Find where the given text appears and provide that cell's center as [X, Y] coordinate. 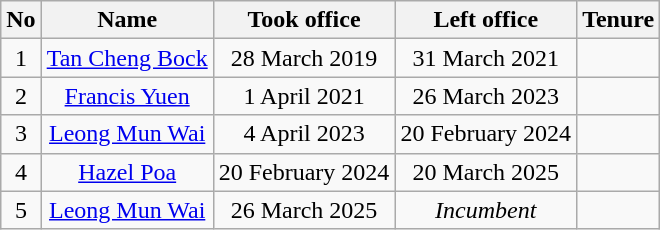
Tan Cheng Bock [127, 58]
31 March 2021 [486, 58]
20 March 2025 [486, 172]
Name [127, 20]
Francis Yuen [127, 96]
1 April 2021 [304, 96]
Incumbent [486, 210]
26 March 2025 [304, 210]
Tenure [618, 20]
Left office [486, 20]
Hazel Poa [127, 172]
5 [21, 210]
28 March 2019 [304, 58]
3 [21, 134]
1 [21, 58]
4 April 2023 [304, 134]
2 [21, 96]
No [21, 20]
26 March 2023 [486, 96]
4 [21, 172]
Took office [304, 20]
